From the cell containing the given text, extract its center point as [x, y] coordinate. 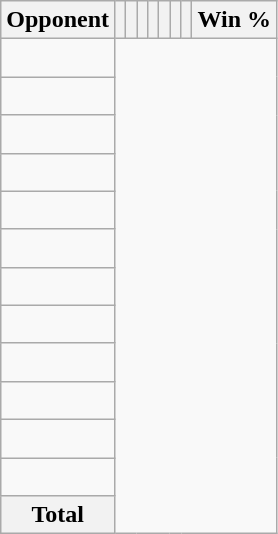
Win % [234, 20]
Opponent [58, 20]
Total [58, 515]
